Search for the cell housing the specified text and yield its [X, Y] center coordinate. 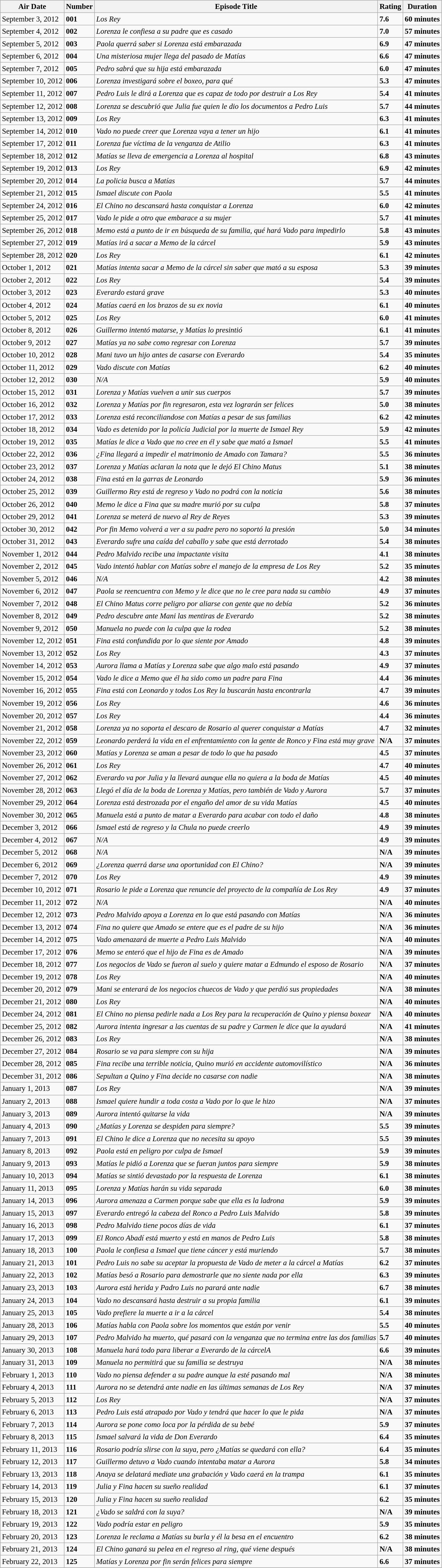
September 20, 2012 [32, 181]
060 [79, 753]
December 14, 2012 [32, 939]
January 3, 2013 [32, 1114]
087 [79, 1089]
Ismael discute con Paola [236, 193]
January 24, 2013 [32, 1300]
October 30, 2012 [32, 529]
September 18, 2012 [32, 156]
Lorenza ya no soporta el descaro de Rosario al querer conquistar a Matías [236, 728]
October 10, 2012 [32, 355]
4.3 [390, 653]
010 [79, 131]
November 19, 2012 [32, 703]
041 [79, 516]
Paola está en peligro por culpa de Ismael [236, 1151]
Pedro Malvido ha muerto, qué pasará con la venganza que no termina entre las dos familias [236, 1337]
023 [79, 293]
046 [79, 579]
Aurora intentó quitarse la vida [236, 1114]
Fina está con Leonardo y todos Los Rey la buscarán hasta encontrarla [236, 691]
Aurora no se detendrá ante nadie en las últimas semanas de Los Rey [236, 1387]
Vado intentó hablar con Matías sobre el manejo de la empresa de Los Rey [236, 566]
November 30, 2012 [32, 815]
October 12, 2012 [32, 380]
097 [79, 1213]
Pedro sabrá que su hija está embarazada [236, 69]
Paola se reencuentra con Memo y le dice que no le cree para nada su cambio [236, 591]
September 5, 2012 [32, 44]
60 minutes [422, 19]
November 15, 2012 [32, 678]
Lorenza le confiesa a su padre que es casado [236, 31]
005 [79, 69]
026 [79, 330]
November 14, 2012 [32, 666]
059 [79, 740]
November 23, 2012 [32, 753]
November 1, 2012 [32, 554]
Matías habla con Paola sobre los momentos que están por venir [236, 1325]
Ismael está de regreso y la Chula no puede creerlo [236, 828]
039 [79, 492]
Lorenza y Matías harán su vida separada [236, 1188]
055 [79, 691]
080 [79, 1002]
7.0 [390, 31]
Vado amenazará de muerte a Pedro Luis Malvido [236, 939]
Guillermo Rey está de regreso y Vado no podrá con la noticia [236, 492]
Por fin Memo volverá a ver a su padre pero no soportó la presión [236, 529]
Matías se lleva de emergencia a Lorenza al hospital [236, 156]
Guillermo intentó matarse, y Matías lo presintió [236, 330]
014 [79, 181]
Ismael quiere hundir a toda costa a Vado por lo que le hizo [236, 1101]
December 10, 2012 [32, 890]
December 18, 2012 [32, 964]
082 [79, 1027]
058 [79, 728]
Llegó el día de la boda de Lorenza y Matías, pero también de Vado y Aurora [236, 790]
7.6 [390, 19]
118 [79, 1474]
006 [79, 81]
125 [79, 1561]
Number [79, 7]
064 [79, 803]
Rosario le pide a Lorenza que renuncie del proyecto de la compañía de Los Rey [236, 890]
November 6, 2012 [32, 591]
054 [79, 678]
Matías irá a sacar a Memo de la cárcel [236, 243]
102 [79, 1276]
Ismael salvará la vida de Don Everardo [236, 1437]
October 9, 2012 [32, 342]
Manuela hará todo para liberar a Everardo de la cárcelA [236, 1350]
February 20, 2013 [32, 1537]
002 [79, 31]
104 [79, 1300]
Memo está a punto de ir en búsqueda de su familia, qué hará Vado para impedirlo [236, 231]
Vado prefiere la muerte a ir a la cárcel [236, 1313]
October 22, 2012 [32, 454]
076 [79, 952]
December 17, 2012 [32, 952]
January 2, 2013 [32, 1101]
El Chino no descansará hasta conquistar a Lorenza [236, 205]
070 [79, 877]
December 6, 2012 [32, 865]
October 26, 2012 [32, 504]
October 17, 2012 [32, 417]
December 25, 2012 [32, 1027]
066 [79, 828]
Rating [390, 7]
September 11, 2012 [32, 94]
November 28, 2012 [32, 790]
October 3, 2012 [32, 293]
Lorenza fue víctima de la venganza de Atilio [236, 143]
January 14, 2013 [32, 1201]
January 21, 2013 [32, 1263]
Manuela no puede con la culpa que la rodea [236, 629]
011 [79, 143]
107 [79, 1337]
November 5, 2012 [32, 579]
November 21, 2012 [32, 728]
079 [79, 989]
015 [79, 193]
113 [79, 1412]
December 20, 2012 [32, 989]
085 [79, 1064]
December 24, 2012 [32, 1014]
September 7, 2012 [32, 69]
098 [79, 1226]
089 [79, 1114]
La policia busca a Matías [236, 181]
105 [79, 1313]
109 [79, 1363]
094 [79, 1176]
Vado discute con Matías [236, 367]
012 [79, 156]
Vado le dice a Memo que él ha sido como un padre para Fina [236, 678]
031 [79, 392]
6.8 [390, 156]
065 [79, 815]
Aurora está herida y Padro Luis no parará ante nadie [236, 1288]
083 [79, 1039]
056 [79, 703]
124 [79, 1549]
December 12, 2012 [32, 915]
January 4, 2013 [32, 1126]
081 [79, 1014]
Fina está en la garras de Leonardo [236, 479]
Lorenza investigará sobre el boxeo, para qué [236, 81]
003 [79, 44]
January 18, 2013 [32, 1250]
013 [79, 168]
Air Date [32, 7]
Everardo va por Julia y la llevará aunque ella no quiera a la boda de Matías [236, 778]
Lorenza y Matías por fin regresaron, esta vez lograrán ser felices [236, 405]
January 16, 2013 [32, 1226]
Vado no puede creer que Lorenza vaya a tener un hijo [236, 131]
114 [79, 1425]
106 [79, 1325]
September 27, 2012 [32, 243]
040 [79, 504]
Matías y Lorenza se aman a pesar de todo lo que ha pasado [236, 753]
024 [79, 305]
4.2 [390, 579]
108 [79, 1350]
December 21, 2012 [32, 1002]
068 [79, 852]
January 28, 2013 [32, 1325]
028 [79, 355]
110 [79, 1375]
Matías intenta sacar a Memo de la cárcel sin saber que mató a su esposa [236, 268]
September 19, 2012 [32, 168]
100 [79, 1250]
32 minutes [422, 728]
Mani tuvo un hijo antes de casarse con Everardo [236, 355]
5.1 [390, 467]
Leonardo perderá la vida en el enfrentamiento con la gente de Ronco y Fina está muy grave [236, 740]
October 16, 2012 [32, 405]
November 8, 2012 [32, 616]
¿Vado se saldrá con la suya? [236, 1512]
November 29, 2012 [32, 803]
047 [79, 591]
022 [79, 280]
February 18, 2013 [32, 1512]
115 [79, 1437]
October 11, 2012 [32, 367]
021 [79, 268]
January 1, 2013 [32, 1089]
February 7, 2013 [32, 1425]
086 [79, 1076]
Guillermo detuvo a Vado cuando intentaba matar a Aurora [236, 1462]
September 3, 2012 [32, 19]
Duration [422, 7]
004 [79, 56]
074 [79, 927]
November 20, 2012 [32, 716]
Lorenza se descubrió que Julia fue quien le dio los documentos a Pedro Luis [236, 106]
045 [79, 566]
December 4, 2012 [32, 840]
Matías besó a Rosario para demostrarle que no siente nada por ella [236, 1276]
¿Fina llegará a impedir el matrimonio de Amado con Tamara? [236, 454]
063 [79, 790]
092 [79, 1151]
036 [79, 454]
February 21, 2013 [32, 1549]
Los negocios de Vado se fueron al suelo y quiere matar a Edmundo el esposo de Rosario [236, 964]
5.6 [390, 492]
¿Matías y Lorenza se despiden para siempre? [236, 1126]
Everardo sufre una caída del caballo y sabe que está derrotado [236, 541]
116 [79, 1450]
El Ronco Abadí está muerto y está en manos de Pedro Luis [236, 1238]
Aurora llama a Matías y Lorenza sabe que algo malo está pasando [236, 666]
121 [79, 1512]
025 [79, 318]
019 [79, 243]
Pedro Malvido apoya a Lorenza en lo que está pasando con Matías [236, 915]
Matías le dice a Vado que no cree en él y sabe que mató a Ismael [236, 442]
Lorenza se meterá de nuevo al Rey de Reyes [236, 516]
September 25, 2012 [32, 218]
February 4, 2013 [32, 1387]
January 15, 2013 [32, 1213]
October 31, 2012 [32, 541]
January 9, 2013 [32, 1163]
099 [79, 1238]
December 7, 2012 [32, 877]
November 7, 2012 [32, 604]
Everardo estará grave [236, 293]
042 [79, 529]
November 12, 2012 [32, 641]
September 26, 2012 [32, 231]
February 8, 2013 [32, 1437]
037 [79, 467]
September 14, 2012 [32, 131]
57 minutes [422, 31]
October 2, 2012 [32, 280]
December 3, 2012 [32, 828]
049 [79, 616]
075 [79, 939]
Fina no quiere que Amado se entere que es el padre de su hijo [236, 927]
November 16, 2012 [32, 691]
093 [79, 1163]
044 [79, 554]
February 22, 2013 [32, 1561]
Pedro descubre ante Mani las mentiras de Everardo [236, 616]
September 17, 2012 [32, 143]
007 [79, 94]
January 30, 2013 [32, 1350]
November 22, 2012 [32, 740]
September 24, 2012 [32, 205]
069 [79, 865]
October 19, 2012 [32, 442]
101 [79, 1263]
October 23, 2012 [32, 467]
October 25, 2012 [32, 492]
122 [79, 1524]
September 13, 2012 [32, 118]
December 19, 2012 [32, 977]
Memo se enteró que el hijo de Fina es de Amado [236, 952]
071 [79, 890]
December 11, 2012 [32, 902]
038 [79, 479]
El Chino Matus corre peligro por aliarse con gente que no debía [236, 604]
October 29, 2012 [32, 516]
035 [79, 442]
072 [79, 902]
4.6 [390, 703]
001 [79, 19]
018 [79, 231]
December 31, 2012 [32, 1076]
¿Lorenza querrá darse una oportunidad con El Chino? [236, 865]
Pedro Malvido recibe una impactante visita [236, 554]
048 [79, 604]
November 27, 2012 [32, 778]
Aurora se pone como loca por la pérdida de su bebé [236, 1425]
January 8, 2013 [32, 1151]
Matías ya no sabe como regresar con Lorenza [236, 342]
September 4, 2012 [32, 31]
January 29, 2013 [32, 1337]
November 2, 2012 [32, 566]
027 [79, 342]
Rosario podría slirse con la suya, pero ¿Matías se quedará con ella? [236, 1450]
078 [79, 977]
088 [79, 1101]
Vado no piensa defender a su padre aunque la esté pasando mal [236, 1375]
033 [79, 417]
December 5, 2012 [32, 852]
September 6, 2012 [32, 56]
November 9, 2012 [32, 629]
Pedro Luis no sabe su aceptar la propuesta de Vado de meter a la cárcel a Matías [236, 1263]
095 [79, 1188]
077 [79, 964]
December 26, 2012 [32, 1039]
020 [79, 255]
073 [79, 915]
017 [79, 218]
February 6, 2013 [32, 1412]
February 14, 2013 [32, 1487]
043 [79, 541]
Aurora amenaza a Carmen porque sabe que ella es la ladrona [236, 1201]
January 7, 2013 [32, 1139]
February 1, 2013 [32, 1375]
Everardo entregó la cabeza del Ronco a Pedro Luis Malvido [236, 1213]
119 [79, 1487]
117 [79, 1462]
009 [79, 118]
January 10, 2013 [32, 1176]
Rosario se va para siempre con su hija [236, 1052]
Matías y Lorenza por fin serán felices para siempre [236, 1561]
062 [79, 778]
090 [79, 1126]
Memo le dice a Fina que su madre murió por su culpa [236, 504]
Sepultan a Quino y Fina decide no casarse con nadie [236, 1076]
Fina recibe una terrible noticia, Quino murió en accidente automovilístico [236, 1064]
Vado podría estar en peligro [236, 1524]
January 25, 2013 [32, 1313]
111 [79, 1387]
096 [79, 1201]
Manuela está a punto de matar a Everardo para acabar con todo el daño [236, 815]
Matías le pidió a Lorenza que se fueran juntos para siempre [236, 1163]
091 [79, 1139]
January 11, 2013 [32, 1188]
December 13, 2012 [32, 927]
Paola le confiesa a Ismael que tiene cáncer y está muriendo [236, 1250]
032 [79, 405]
Aurora intenta ingresar a las cuentas de su padre y Carmen le dice que la ayudará [236, 1027]
January 31, 2013 [32, 1363]
Vado es detenido por la policía Judicial por la muerte de Ismael Rey [236, 429]
February 19, 2013 [32, 1524]
103 [79, 1288]
El Chino ganará su pelea en el regreso al ring, qué viene después [236, 1549]
January 23, 2013 [32, 1288]
Manuela no permitirá que su familia se destruya [236, 1363]
October 15, 2012 [32, 392]
Mani se enterará de los negocios chuecos de Vado y que perdió sus propiedades [236, 989]
Vado no descansará hasta destruir a su propia familia [236, 1300]
Una misteriosa mujer llega del pasado de Matías [236, 56]
Pedro Malvido tiene pocos días de vida [236, 1226]
061 [79, 765]
El Chino le dice a Lorenza que no necesita su apoyo [236, 1139]
February 12, 2013 [32, 1462]
January 22, 2013 [32, 1276]
February 15, 2013 [32, 1499]
February 5, 2013 [32, 1400]
Fina está confundida por lo que siente por Amado [236, 641]
6.7 [390, 1288]
October 24, 2012 [32, 479]
084 [79, 1052]
Lorenza le reclama a Matías su burla y él la besa en el encuentro [236, 1537]
September 12, 2012 [32, 106]
November 13, 2012 [32, 653]
December 28, 2012 [32, 1064]
November 26, 2012 [32, 765]
053 [79, 666]
Matías caerá en los brazos de su ex novia [236, 305]
January 17, 2013 [32, 1238]
October 1, 2012 [32, 268]
October 5, 2012 [32, 318]
Lorenza y Matías vuelven a unir sus cuerpos [236, 392]
Lorenza está reconciliandose con Matías a pesar de sus familias [236, 417]
October 18, 2012 [32, 429]
112 [79, 1400]
February 11, 2013 [32, 1450]
008 [79, 106]
Pedro Luis le dirá a Lorenza que es capaz de todo por destruir a Los Rey [236, 94]
057 [79, 716]
Episode Title [236, 7]
February 13, 2013 [32, 1474]
030 [79, 380]
016 [79, 205]
El Chino no piensa pedirle nada a Los Rey para la recuperación de Quino y piensa boxear [236, 1014]
Matías se sintió devastado por la respuesta de Lorenza [236, 1176]
029 [79, 367]
September 10, 2012 [32, 81]
Pedro Luis está atrapado por Vado y tendrá que hacer lo que le pida [236, 1412]
Lorenza está destrozada por el engaño del amor de su vida Matías [236, 803]
120 [79, 1499]
October 8, 2012 [32, 330]
051 [79, 641]
123 [79, 1537]
034 [79, 429]
Vado le pide a otro que embarace a su mujer [236, 218]
September 28, 2012 [32, 255]
October 4, 2012 [32, 305]
050 [79, 629]
Anaya se delatará mediate una grabación y Vado caerá en la trampa [236, 1474]
September 21, 2012 [32, 193]
052 [79, 653]
Paola querrá saber si Lorenza está embarazada [236, 44]
067 [79, 840]
Lorenza y Matías aclaran la nota que le dejó El Chino Matus [236, 467]
December 27, 2012 [32, 1052]
4.1 [390, 554]
